Detect which cell encompasses the target text, then output its [x, y] center coordinate. 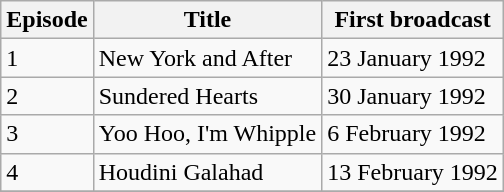
4 [47, 172]
Episode [47, 20]
Houdini Galahad [208, 172]
Sundered Hearts [208, 96]
30 January 1992 [413, 96]
13 February 1992 [413, 172]
New York and After [208, 58]
Title [208, 20]
23 January 1992 [413, 58]
1 [47, 58]
Yoo Hoo, I'm Whipple [208, 134]
First broadcast [413, 20]
2 [47, 96]
6 February 1992 [413, 134]
3 [47, 134]
